Determine the [x, y] coordinate at the center of the cell enclosing the given text.  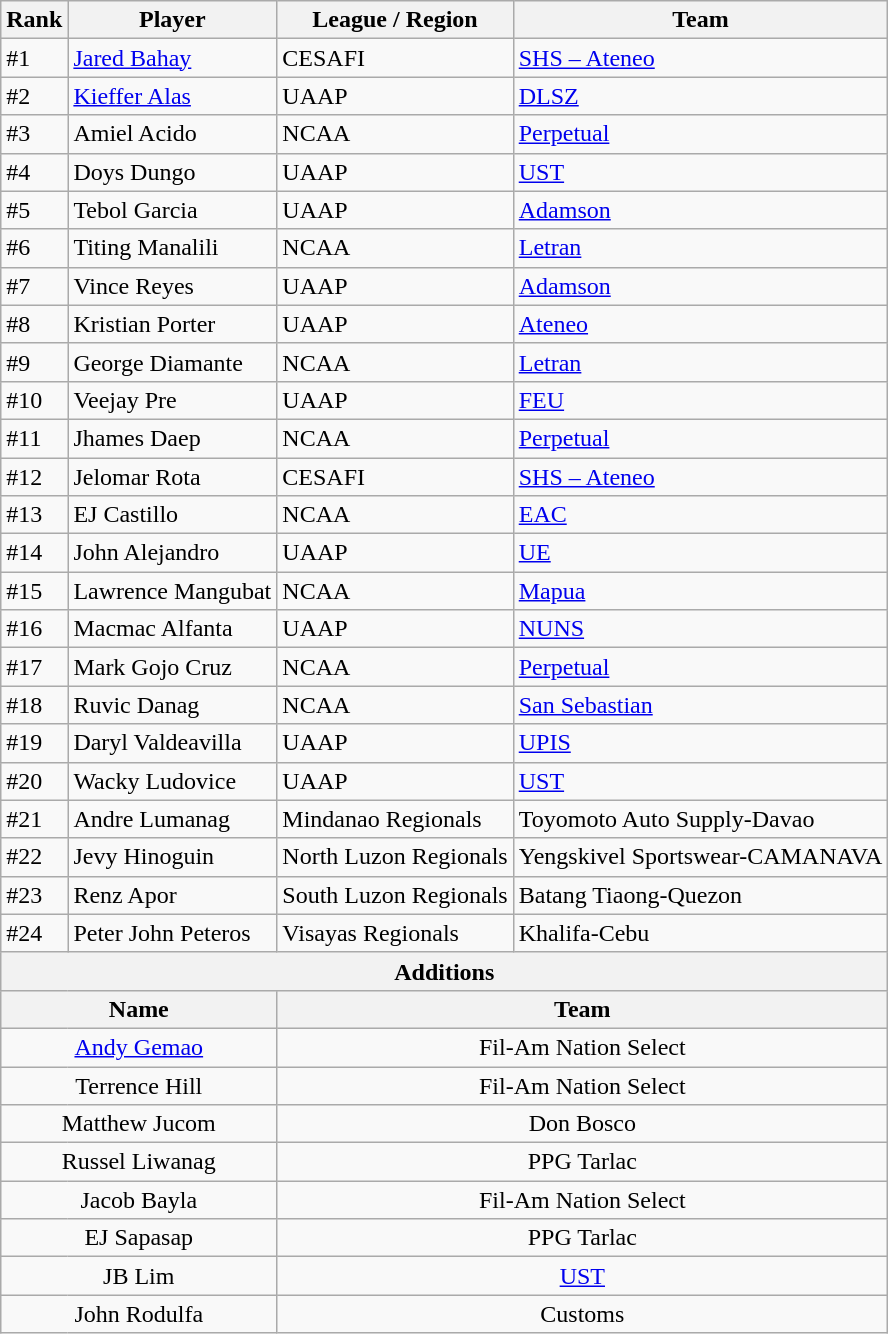
#15 [34, 591]
George Diamante [172, 362]
#9 [34, 362]
Macmac Alfanta [172, 629]
Jacob Bayla [139, 1200]
EJ Sapasap [139, 1238]
Customs [582, 1314]
EAC [700, 515]
Additions [444, 971]
#2 [34, 96]
Titing Manalili [172, 248]
Kieffer Alas [172, 96]
Ruvic Danag [172, 705]
Player [172, 20]
#20 [34, 781]
UE [700, 553]
#11 [34, 438]
Andre Lumanag [172, 819]
#10 [34, 400]
Toyomoto Auto Supply-Davao [700, 819]
FEU [700, 400]
Jhames Daep [172, 438]
Peter John Peteros [172, 933]
Daryl Valdeavilla [172, 743]
San Sebastian [700, 705]
Mark Gojo Cruz [172, 667]
Veejay Pre [172, 400]
Vince Reyes [172, 286]
NUNS [700, 629]
#7 [34, 286]
Tebol Garcia [172, 210]
Don Bosco [582, 1124]
Renz Apor [172, 895]
Jared Bahay [172, 58]
South Luzon Regionals [395, 895]
Yengskivel Sportswear-CAMANAVA [700, 857]
#21 [34, 819]
#5 [34, 210]
Kristian Porter [172, 324]
#8 [34, 324]
Andy Gemao [139, 1047]
Doys Dungo [172, 172]
DLSZ [700, 96]
#17 [34, 667]
Matthew Jucom [139, 1124]
#3 [34, 134]
Wacky Ludovice [172, 781]
John Alejandro [172, 553]
Rank [34, 20]
John Rodulfa [139, 1314]
#14 [34, 553]
#6 [34, 248]
#23 [34, 895]
Terrence Hill [139, 1085]
EJ Castillo [172, 515]
Khalifa-Cebu [700, 933]
#4 [34, 172]
Jelomar Rota [172, 477]
UPIS [700, 743]
Amiel Acido [172, 134]
#12 [34, 477]
Ateneo [700, 324]
Mapua [700, 591]
#19 [34, 743]
Russel Liwanag [139, 1162]
#18 [34, 705]
Batang Tiaong-Quezon [700, 895]
#16 [34, 629]
#13 [34, 515]
League / Region [395, 20]
Lawrence Mangubat [172, 591]
Mindanao Regionals [395, 819]
Jevy Hinoguin [172, 857]
#1 [34, 58]
#22 [34, 857]
#24 [34, 933]
Name [139, 1009]
Visayas Regionals [395, 933]
JB Lim [139, 1276]
North Luzon Regionals [395, 857]
